Determine the [x, y] coordinate at the center of the cell enclosing the given text.  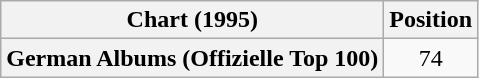
Position [431, 20]
74 [431, 58]
Chart (1995) [192, 20]
German Albums (Offizielle Top 100) [192, 58]
